Capture the cell that displays the provided text and extract its [X, Y] central coordinate. 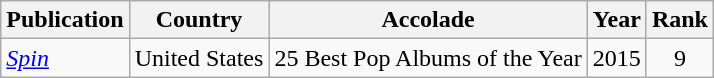
25 Best Pop Albums of the Year [428, 58]
Spin [65, 58]
Country [199, 20]
Rank [680, 20]
United States [199, 58]
9 [680, 58]
Accolade [428, 20]
Publication [65, 20]
2015 [616, 58]
Year [616, 20]
